Pinpoint the cell where the given text exists, returning its [X, Y] midpoint coordinate. 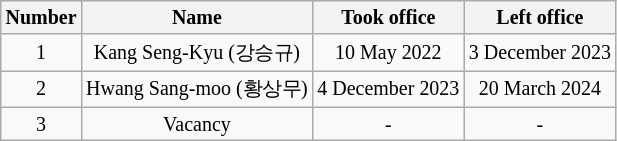
3 December 2023 [540, 53]
Hwang Sang-moo (황상무) [196, 89]
Left office [540, 18]
Kang Seng-Kyu (강승규) [196, 53]
2 [42, 89]
20 March 2024 [540, 89]
3 [42, 124]
4 December 2023 [389, 89]
10 May 2022 [389, 53]
Vacancy [196, 124]
1 [42, 53]
Number [42, 18]
Name [196, 18]
Took office [389, 18]
